Return the [X, Y] coordinate for the center point of the cell that contains the specified text.  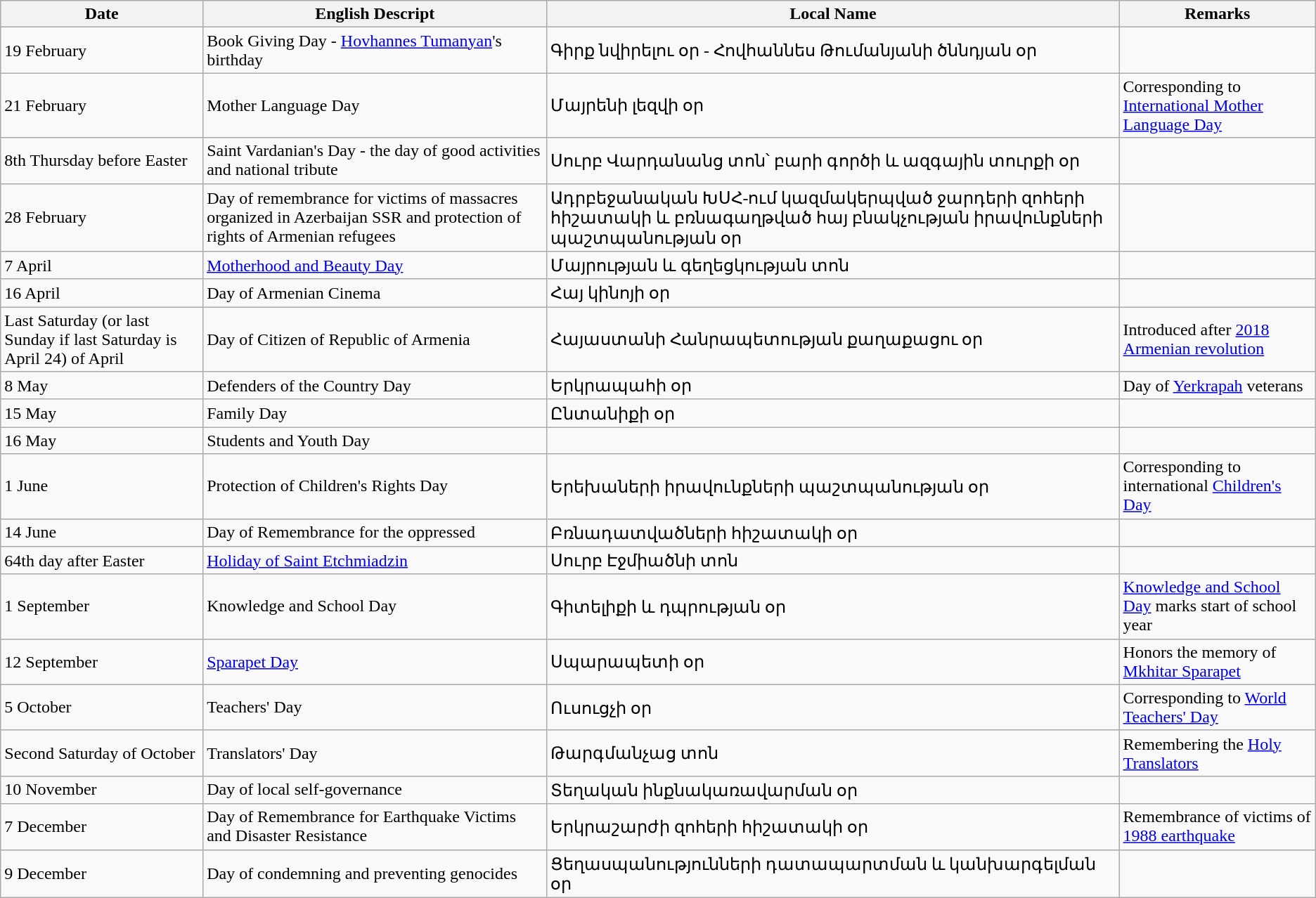
Day of condemning and preventing genocides [375, 873]
Corresponding to International Mother Language Day [1218, 105]
8 May [102, 386]
28 February [102, 218]
Հայ կինոյի օր [833, 293]
Թարգմանչաց տոն [833, 753]
Սպարապետի օր [833, 662]
Knowledge and School Day marks start of school year [1218, 606]
Motherhood and Beauty Day [375, 266]
Սուրբ Վարդանանց տոն՝ բարի գործի և ազգային տուրքի օր [833, 160]
Remarks [1218, 14]
Day of Armenian Cinema [375, 293]
Երկրաշարժի զոհերի հիշատակի օր [833, 826]
7 December [102, 826]
Remembering the Holy Translators [1218, 753]
21 February [102, 105]
Մայրենի լեզվի օր [833, 105]
Ադրբեջանական ԽՍՀ-ում կազմակերպված ջարդերի զոհերի հիշատակի և բռնագաղթված հայ բնակչության իրավունքների պաշտպանության օր [833, 218]
Remembrance of victims of 1988 earthquake [1218, 826]
Մայրության և գեղեցկության տոն [833, 266]
Day of local self-governance [375, 790]
Book Giving Day - Hovhannes Tumanyan's birthday [375, 51]
Ընտանիքի օր [833, 413]
64th day after Easter [102, 561]
Երկրապահի օր [833, 386]
Գիտելիքի և դպրության օր [833, 606]
Knowledge and School Day [375, 606]
Defenders of the Country Day [375, 386]
Day of Remembrance for Earthquake Victims and Disaster Resistance [375, 826]
5 October [102, 707]
1 June [102, 486]
12 September [102, 662]
Last Saturday (or last Sunday if last Saturday is April 24) of April [102, 339]
Introduced after 2018 Armenian revolution [1218, 339]
Corresponding to World Teachers' Day [1218, 707]
8th Thursday before Easter [102, 160]
Protection of Children's Rights Day [375, 486]
Day of Remembrance for the oppressed [375, 533]
15 May [102, 413]
10 November [102, 790]
16 April [102, 293]
7 April [102, 266]
Երեխաների իրավունքների պաշտպանության օր [833, 486]
16 May [102, 441]
19 February [102, 51]
Day of remembrance for victims of massacres organized in Azerbaijan SSR and protection of rights of Armenian refugees [375, 218]
Տեղական ինքնակառավարման օր [833, 790]
Translators' Day [375, 753]
Students and Youth Day [375, 441]
Գիրք նվիրելու օր - Հովհաննես Թումանյանի ծննդյան օր [833, 51]
Date [102, 14]
Հայաստանի Հանրապետության քաղաքացու օր [833, 339]
English Descript [375, 14]
14 June [102, 533]
Holiday of Saint Etchmiadzin [375, 561]
Ցեղասպանությունների դատապարտման և կանխարգելման օր [833, 873]
9 December [102, 873]
Սուրբ Էջմիածնի տոն [833, 561]
Local Name [833, 14]
Teachers' Day [375, 707]
Բռնադատվածների հիշատակի օր [833, 533]
Saint Vardanian's Day - the day of good activities and national tribute [375, 160]
Family Day [375, 413]
Sparapet Day [375, 662]
Day of Citizen of Republic of Armenia [375, 339]
Day of Yerkrapah veterans [1218, 386]
Ուսուցչի օր [833, 707]
1 September [102, 606]
Mother Language Day [375, 105]
Honors the memory of Mkhitar Sparapet [1218, 662]
Second Saturday of October [102, 753]
Corresponding to international Children's Day [1218, 486]
